Return (x, y) of the center of cell containing provided text 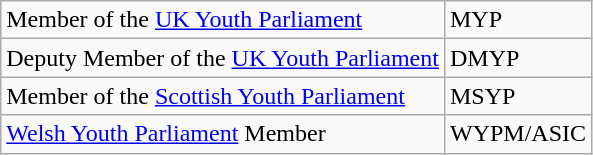
Deputy Member of the UK Youth Parliament (223, 58)
MSYP (518, 96)
Member of the Scottish Youth Parliament (223, 96)
DMYP (518, 58)
Welsh Youth Parliament Member (223, 134)
Member of the UK Youth Parliament (223, 20)
WYPM/ASIC (518, 134)
MYP (518, 20)
